Search for the cell housing the specified text and yield its (x, y) center coordinate. 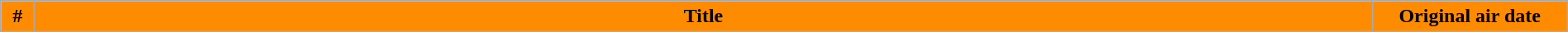
Title (703, 16)
Original air date (1470, 16)
# (18, 16)
